Output the (X, Y) coordinate of the center of the cell containing the given text.  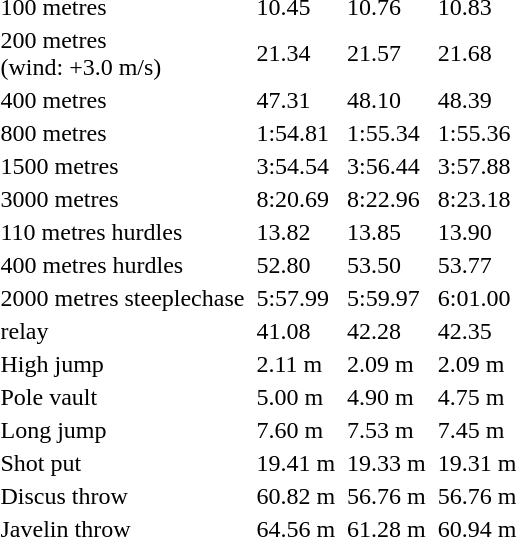
3:54.54 (296, 166)
2.09 m (387, 364)
21.34 (296, 54)
4.90 m (387, 397)
7.53 m (387, 430)
5:59.97 (387, 298)
1:55.34 (387, 133)
19.41 m (296, 463)
8:22.96 (387, 199)
60.82 m (296, 496)
21.57 (387, 54)
52.80 (296, 265)
41.08 (296, 331)
53.50 (387, 265)
3:56.44 (387, 166)
1:54.81 (296, 133)
13.85 (387, 232)
13.82 (296, 232)
5:57.99 (296, 298)
48.10 (387, 100)
2.11 m (296, 364)
19.33 m (387, 463)
56.76 m (387, 496)
7.60 m (296, 430)
5.00 m (296, 397)
42.28 (387, 331)
8:20.69 (296, 199)
47.31 (296, 100)
